Identify which cell holds the provided text, then report its [X, Y] central coordinate. 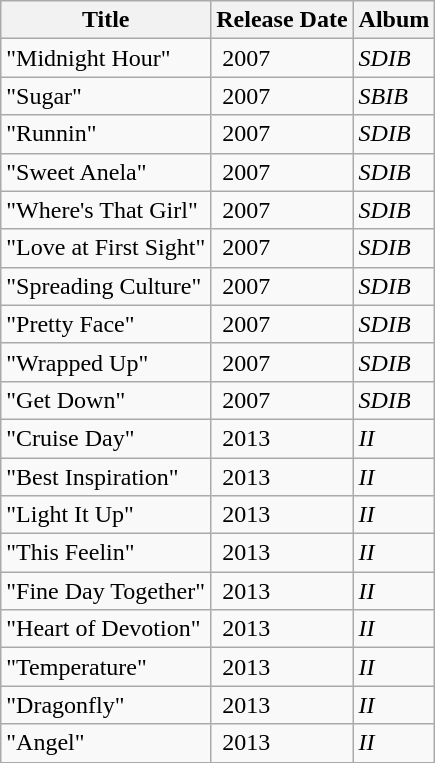
"Dragonfly" [106, 705]
"Temperature" [106, 667]
"Cruise Day" [106, 438]
"Where's That Girl" [106, 210]
"Runnin" [106, 134]
"Sweet Anela" [106, 172]
Album [394, 20]
"This Feelin" [106, 553]
"Get Down" [106, 400]
"Heart of Devotion" [106, 629]
"Angel" [106, 743]
SBIB [394, 96]
"Sugar" [106, 96]
"Light It Up" [106, 515]
"Love at First Sight" [106, 248]
"Pretty Face" [106, 324]
"Best Inspiration" [106, 477]
"Spreading Culture" [106, 286]
"Midnight Hour" [106, 58]
"Fine Day Together" [106, 591]
Title [106, 20]
"Wrapped Up" [106, 362]
Release Date [282, 20]
